Scan for the cell matching the given text and deliver its (x, y) coordinate at center. 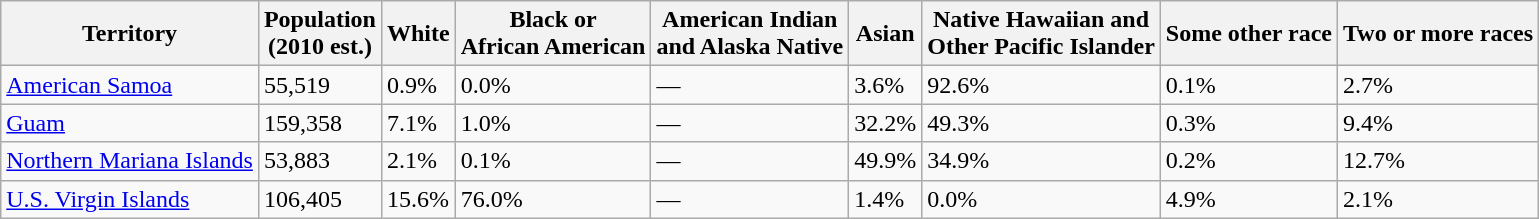
0.3% (1248, 123)
Northern Mariana Islands (130, 161)
Asian (886, 34)
159,358 (320, 123)
Two or more races (1438, 34)
32.2% (886, 123)
3.6% (886, 85)
49.9% (886, 161)
Territory (130, 34)
0.9% (418, 85)
0.2% (1248, 161)
12.7% (1438, 161)
55,519 (320, 85)
Population(2010 est.) (320, 34)
92.6% (1042, 85)
Guam (130, 123)
2.7% (1438, 85)
106,405 (320, 199)
White (418, 34)
American Samoa (130, 85)
34.9% (1042, 161)
Native Hawaiian andOther Pacific Islander (1042, 34)
Black orAfrican American (553, 34)
4.9% (1248, 199)
53,883 (320, 161)
American Indianand Alaska Native (750, 34)
9.4% (1438, 123)
15.6% (418, 199)
76.0% (553, 199)
1.0% (553, 123)
1.4% (886, 199)
Some other race (1248, 34)
U.S. Virgin Islands (130, 199)
7.1% (418, 123)
49.3% (1042, 123)
